Search for the cell housing the specified text and yield its [x, y] center coordinate. 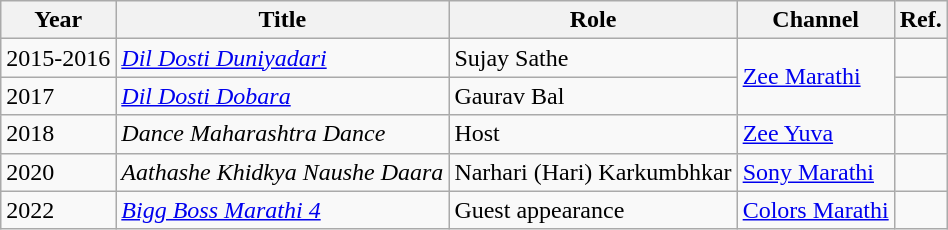
2018 [58, 134]
Ref. [920, 20]
Guest appearance [593, 210]
Host [593, 134]
Sony Marathi [816, 172]
Gaurav Bal [593, 96]
Aathashe Khidkya Naushe Daara [282, 172]
Channel [816, 20]
Year [58, 20]
Role [593, 20]
Dil Dosti Duniyadari [282, 58]
2015-2016 [58, 58]
Dance Maharashtra Dance [282, 134]
Bigg Boss Marathi 4 [282, 210]
Title [282, 20]
Narhari (Hari) Karkumbhkar [593, 172]
Colors Marathi [816, 210]
2022 [58, 210]
Sujay Sathe [593, 58]
Zee Marathi [816, 77]
Dil Dosti Dobara [282, 96]
Zee Yuva [816, 134]
2017 [58, 96]
2020 [58, 172]
